Determine the (X, Y) coordinate at the center of the cell enclosing the given text.  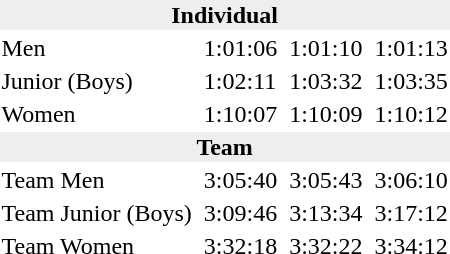
3:09:46 (240, 213)
Junior (Boys) (96, 81)
Women (96, 114)
1:01:06 (240, 48)
3:06:10 (411, 180)
3:05:43 (326, 180)
1:10:07 (240, 114)
1:03:35 (411, 81)
1:01:10 (326, 48)
3:17:12 (411, 213)
3:05:40 (240, 180)
Team Junior (Boys) (96, 213)
Team Men (96, 180)
1:03:32 (326, 81)
3:13:34 (326, 213)
1:01:13 (411, 48)
Team (224, 147)
Men (96, 48)
1:10:12 (411, 114)
Individual (224, 15)
1:10:09 (326, 114)
1:02:11 (240, 81)
